Pinpoint the cell where the given text exists, returning its (X, Y) midpoint coordinate. 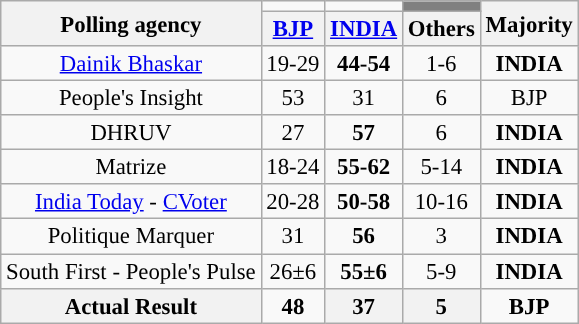
55-62 (364, 168)
10-16 (441, 202)
Matrize (131, 168)
20-28 (293, 202)
Polling agency (131, 24)
19-29 (293, 64)
57 (364, 132)
5 (441, 306)
5-9 (441, 272)
People's Insight (131, 98)
Actual Result (131, 306)
26±6 (293, 272)
South First - People's Pulse (131, 272)
Politique Marquer (131, 236)
Dainik Bhaskar (131, 64)
1-6 (441, 64)
56 (364, 236)
27 (293, 132)
18-24 (293, 168)
50-58 (364, 202)
5-14 (441, 168)
Majority (529, 24)
Others (441, 30)
37 (364, 306)
53 (293, 98)
44-54 (364, 64)
DHRUV (131, 132)
India Today - CVoter (131, 202)
48 (293, 306)
55±6 (364, 272)
3 (441, 236)
